Capture the cell that displays the provided text and extract its [x, y] central coordinate. 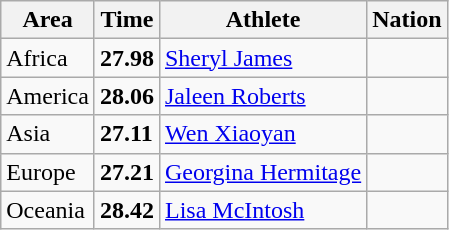
Africa [48, 58]
Asia [48, 134]
Nation [407, 20]
Athlete [262, 20]
Georgina Hermitage [262, 172]
28.42 [126, 210]
Europe [48, 172]
Area [48, 20]
Wen Xiaoyan [262, 134]
Sheryl James [262, 58]
27.11 [126, 134]
America [48, 96]
Jaleen Roberts [262, 96]
27.98 [126, 58]
Lisa McIntosh [262, 210]
Oceania [48, 210]
27.21 [126, 172]
Time [126, 20]
28.06 [126, 96]
